Extract the (x, y) coordinate from the center of the cell holding the provided text.  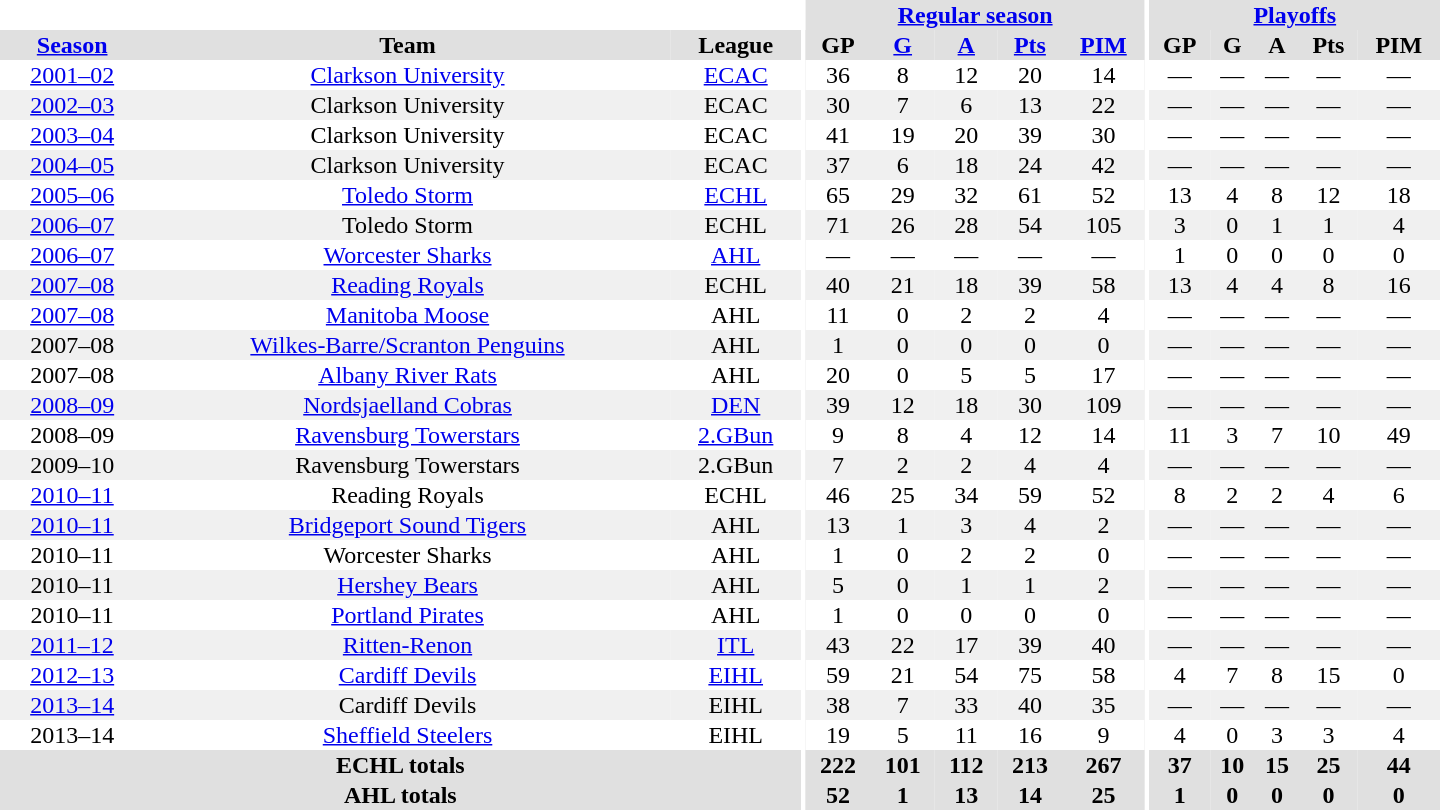
2011–12 (72, 645)
49 (1398, 435)
267 (1103, 765)
2009–10 (72, 465)
Season (72, 45)
2004–05 (72, 165)
2005–06 (72, 195)
71 (838, 225)
Hershey Bears (407, 585)
33 (966, 705)
35 (1103, 705)
26 (902, 225)
Portland Pirates (407, 615)
101 (902, 765)
105 (1103, 225)
Nordsjaelland Cobras (407, 405)
Team (407, 45)
213 (1030, 765)
2012–13 (72, 675)
32 (966, 195)
Albany River Rats (407, 375)
75 (1030, 675)
38 (838, 705)
ECHL totals (400, 765)
24 (1030, 165)
Playoffs (1295, 15)
Regular season (976, 15)
Manitoba Moose (407, 315)
44 (1398, 765)
2001–02 (72, 75)
36 (838, 75)
Ritten-Renon (407, 645)
42 (1103, 165)
112 (966, 765)
DEN (736, 405)
61 (1030, 195)
109 (1103, 405)
Bridgeport Sound Tigers (407, 525)
League (736, 45)
222 (838, 765)
Sheffield Steelers (407, 735)
34 (966, 495)
43 (838, 645)
65 (838, 195)
ITL (736, 645)
28 (966, 225)
Wilkes-Barre/Scranton Penguins (407, 345)
41 (838, 135)
29 (902, 195)
AHL totals (400, 795)
2002–03 (72, 105)
46 (838, 495)
2003–04 (72, 135)
